Detect which cell encompasses the target text, then output its (X, Y) center coordinate. 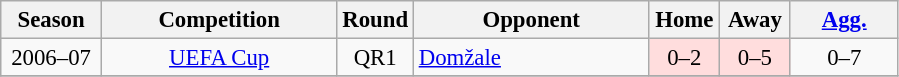
Season (52, 20)
Competition (219, 20)
0–7 (844, 58)
QR1 (375, 58)
Home (684, 20)
Away (756, 20)
2006–07 (52, 58)
UEFA Cup (219, 58)
Opponent (531, 20)
Agg. (844, 20)
Round (375, 20)
Domžale (531, 58)
0–5 (756, 58)
0–2 (684, 58)
